Search for the cell housing the specified text and yield its (X, Y) center coordinate. 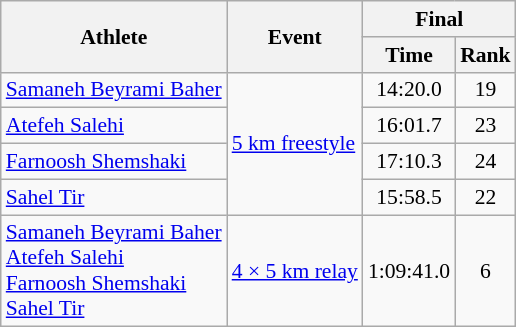
Samaneh Beyrami Baher (114, 90)
Samaneh Beyrami BaherAtefeh SalehiFarnoosh ShemshakiSahel Tir (114, 271)
Time (409, 55)
Athlete (114, 36)
15:58.5 (409, 197)
14:20.0 (409, 90)
Event (295, 36)
4 × 5 km relay (295, 271)
19 (486, 90)
5 km freestyle (295, 143)
1:09:41.0 (409, 271)
Farnoosh Shemshaki (114, 162)
23 (486, 126)
6 (486, 271)
17:10.3 (409, 162)
Sahel Tir (114, 197)
16:01.7 (409, 126)
22 (486, 197)
Final (440, 19)
Rank (486, 55)
24 (486, 162)
Atefeh Salehi (114, 126)
